Capture the cell that displays the provided text and extract its (X, Y) central coordinate. 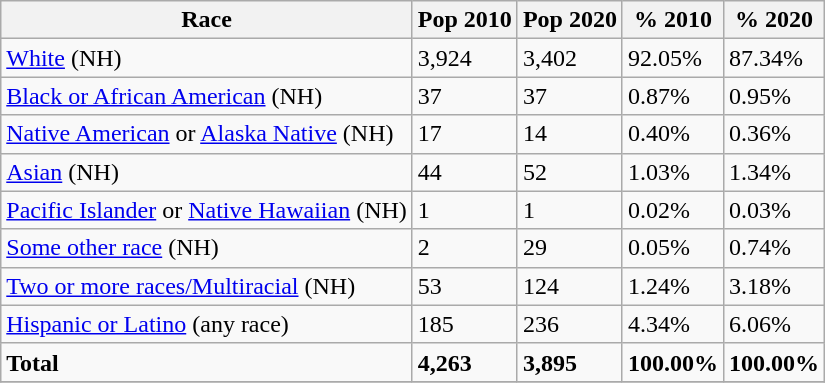
1.03% (672, 172)
0.87% (672, 96)
Two or more races/Multiracial (NH) (207, 286)
Pacific Islander or Native Hawaiian (NH) (207, 210)
3,895 (570, 362)
1.24% (672, 286)
Race (207, 20)
Total (207, 362)
1.34% (774, 172)
6.06% (774, 324)
Hispanic or Latino (any race) (207, 324)
% 2020 (774, 20)
Asian (NH) (207, 172)
Pop 2020 (570, 20)
3,924 (464, 58)
Native American or Alaska Native (NH) (207, 134)
Pop 2010 (464, 20)
124 (570, 286)
0.02% (672, 210)
0.36% (774, 134)
0.03% (774, 210)
3,402 (570, 58)
Some other race (NH) (207, 248)
0.74% (774, 248)
4.34% (672, 324)
3.18% (774, 286)
2 (464, 248)
Black or African American (NH) (207, 96)
% 2010 (672, 20)
92.05% (672, 58)
44 (464, 172)
52 (570, 172)
17 (464, 134)
29 (570, 248)
0.40% (672, 134)
4,263 (464, 362)
53 (464, 286)
87.34% (774, 58)
0.95% (774, 96)
185 (464, 324)
14 (570, 134)
236 (570, 324)
0.05% (672, 248)
White (NH) (207, 58)
